Extract the (X, Y) coordinate from the center of the cell holding the provided text.  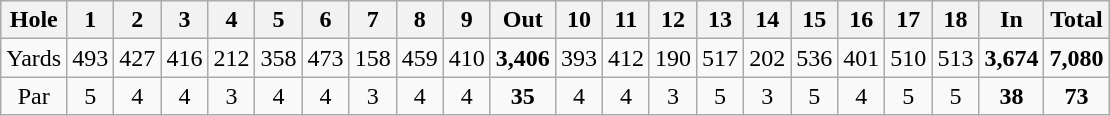
510 (908, 58)
158 (372, 58)
Total (1076, 20)
7 (372, 20)
13 (720, 20)
16 (862, 20)
6 (326, 20)
9 (466, 20)
410 (466, 58)
393 (578, 58)
513 (956, 58)
Hole (34, 20)
Par (34, 96)
73 (1076, 96)
In (1012, 20)
427 (138, 58)
401 (862, 58)
202 (768, 58)
35 (522, 96)
459 (420, 58)
7,080 (1076, 58)
517 (720, 58)
358 (278, 58)
8 (420, 20)
17 (908, 20)
3,406 (522, 58)
Yards (34, 58)
10 (578, 20)
2 (138, 20)
412 (626, 58)
12 (672, 20)
416 (184, 58)
18 (956, 20)
38 (1012, 96)
190 (672, 58)
Out (522, 20)
1 (90, 20)
15 (814, 20)
14 (768, 20)
473 (326, 58)
3,674 (1012, 58)
212 (232, 58)
11 (626, 20)
493 (90, 58)
536 (814, 58)
